Identify which cell holds the provided text, then report its [X, Y] central coordinate. 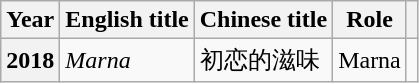
2018 [30, 60]
Role [370, 20]
Year [30, 20]
English title [127, 20]
Chinese title [263, 20]
初恋的滋味 [263, 60]
